For the text-containing cell, return its midpoint in (x, y) coordinate format. 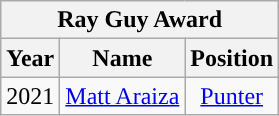
Matt Araiza (122, 96)
Year (30, 58)
Name (122, 58)
Position (232, 58)
Punter (232, 96)
Ray Guy Award (140, 20)
2021 (30, 96)
